Search for the cell housing the specified text and yield its (x, y) center coordinate. 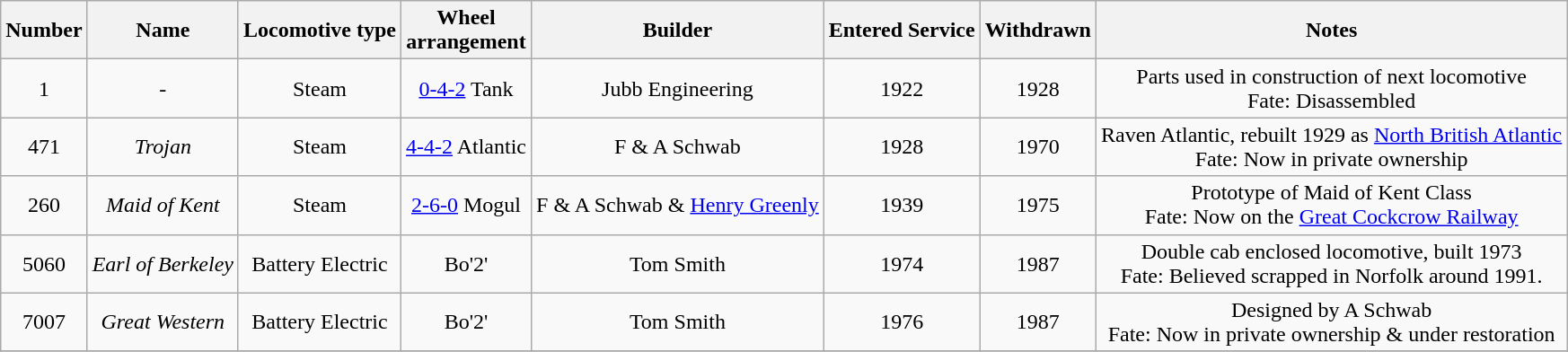
0-4-2 Tank (467, 88)
2-6-0 Mogul (467, 205)
1976 (902, 321)
1939 (902, 205)
Withdrawn (1038, 31)
Number (44, 31)
Entered Service (902, 31)
Trojan (163, 147)
Wheel arrangement (467, 31)
- (163, 88)
1970 (1038, 147)
Double cab enclosed locomotive, built 1973Fate: Believed scrapped in Norfolk around 1991. (1331, 264)
Maid of Kent (163, 205)
Earl of Berkeley (163, 264)
Great Western (163, 321)
Notes (1331, 31)
Jubb Engineering (678, 88)
4-4-2 Atlantic (467, 147)
F & A Schwab (678, 147)
7007 (44, 321)
5060 (44, 264)
F & A Schwab & Henry Greenly (678, 205)
1974 (902, 264)
Locomotive type (320, 31)
260 (44, 205)
Parts used in construction of next locomotiveFate: Disassembled (1331, 88)
Name (163, 31)
Builder (678, 31)
Prototype of Maid of Kent ClassFate: Now on the Great Cockcrow Railway (1331, 205)
Raven Atlantic, rebuilt 1929 as North British AtlanticFate: Now in private ownership (1331, 147)
1975 (1038, 205)
1 (44, 88)
1922 (902, 88)
471 (44, 147)
Designed by A SchwabFate: Now in private ownership & under restoration (1331, 321)
